Return the [x, y] coordinate for the center point of the cell that contains the specified text.  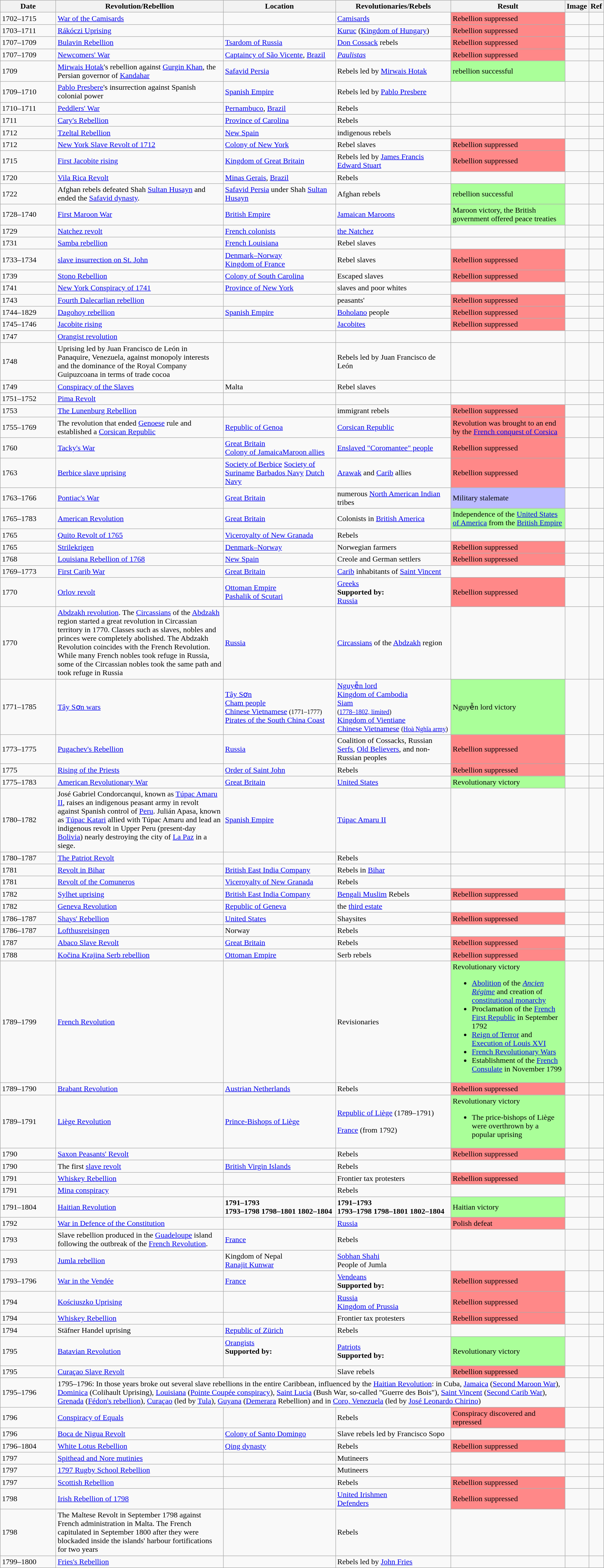
Rebels in Bihar [393, 870]
French Louisiana [279, 243]
Carib inhabitants of Saint Vincent [393, 571]
1765–1783 [28, 519]
1709–1710 [28, 92]
Norwegian farmers [393, 547]
Fries's Rebellion [140, 1562]
1763 [28, 473]
Natchez revolt [140, 231]
Haitian Revolution [140, 1207]
Pugachev's Rebellion [140, 749]
1720 [28, 177]
The first slave revolt [140, 1166]
1791–1804 [28, 1207]
PatriotsSupported by: [393, 1351]
peasants' [393, 300]
Berbice slave uprising [140, 473]
Kościuszko Uprising [140, 1302]
Republic of Geneva [279, 906]
1771–1785 [28, 707]
1799–1800 [28, 1562]
Prince-Bishops of Liège [279, 1122]
War in Defence of the Constitution [140, 1223]
1795–1796 [28, 1393]
First Carib War [140, 571]
Samba rebellion [140, 243]
Republic of Zürich [279, 1330]
Louisiana Rebellion of 1768 [140, 559]
New York Slave Revolt of 1712 [140, 145]
1780–1782 [28, 820]
Shaysites [393, 918]
Afghan rebels [393, 194]
Bengali Muslim Rebels [393, 894]
Ottoman Empire Pashalik of Scutari [279, 592]
Enslaved "Coromantee" people [393, 448]
Sobhan ShahiPeople of Jumla [393, 1261]
Arawak and Carib allies [393, 473]
Slave rebellion produced in the Guadeloupe island following the outbreak of the French Revolution. [140, 1240]
Kuruc (Kingdom of Hungary) [393, 31]
Military stalemate [508, 498]
Orlov revolt [140, 592]
1733–1734 [28, 260]
Cary's Rebellion [140, 120]
1797 Rugby School Rebellion [140, 1470]
Republic of Liège (1789–1791) France (from 1792) [393, 1122]
numerous North American Indian tribes [393, 498]
Revolutionary victoryThe price-bishops of Liège were overthrown by a popular uprising [508, 1122]
Scottish Rebellion [140, 1482]
Revolution was brought to an end by the French conquest of Corsica [508, 427]
Revisionaries [393, 1022]
Province of Carolina [279, 120]
War of the Camisards [140, 18]
GreeksSupported by: Russia [393, 592]
Saxon Peasants' Revolt [140, 1154]
The revolution that ended Genoese rule and established a Corsican Republic [140, 427]
Tây SơnCham peopleChinese Vietnamese (1771–1777)Pirates of the South China Coast [279, 707]
1760 [28, 448]
Shays' Rebellion [140, 918]
Independence of the United States of America from the British Empire [508, 519]
Haitian victory [508, 1207]
1749 [28, 386]
Kočina Krajina Serb rebellion [140, 955]
Date [28, 6]
Lofthusreisingen [140, 930]
British Empire [279, 215]
Revolution/Rebellion [140, 6]
Pablo Presbere's insurrection against Spanish colonial power [140, 92]
Denmark–Norway Kingdom of France [279, 260]
1747 [28, 336]
Tacky's War [140, 448]
1722 [28, 194]
1709 [28, 71]
Spithead and Nore mutinies [140, 1458]
1768 [28, 559]
Rebels led by James Francis Edward Stuart [393, 161]
Jumla rebellion [140, 1261]
1775 [28, 770]
Pernambuco, Brazil [279, 108]
United Irishmen Defenders [393, 1499]
Maroon victory, the British government offered peace treaties [508, 215]
1755–1769 [28, 427]
1744–1829 [28, 312]
Don Cossack rebels [393, 43]
Jacobite rising [140, 324]
Vila Rica Revolt [140, 177]
Tây Sơn wars [140, 707]
Fourth Dalecarlian rebellion [140, 300]
slave insurrection on St. John [140, 260]
Province of New York [279, 288]
1731 [28, 243]
White Lotus Rebellion [140, 1446]
slaves and poor whites [393, 288]
Bulavin Rebellion [140, 43]
1763–1766 [28, 498]
1773–1775 [28, 749]
1745–1746 [28, 324]
Paulistas [393, 55]
Tzeltal Rebellion [140, 132]
First Maroon War [140, 215]
1703–1711 [28, 31]
1741 [28, 288]
Rebels led by Juan Francisco de León [393, 362]
Brabant Revolution [140, 1089]
1743 [28, 300]
Ottoman Empire [279, 955]
Russia Kingdom of Prussia [393, 1302]
War in the Vendée [140, 1281]
Liège Revolution [140, 1122]
Mirwais Hotak's rebellion against Gurgin Khan, the Persian governor of Kandahar [140, 71]
Society of Berbice Society of Suriname Barbados Navy Dutch Navy [279, 473]
Jacobites [393, 324]
Coalition of Cossacks, Russian Serfs, Old Believers, and non-Russian peoples [393, 749]
1793–1796 [28, 1281]
indigenous rebels [393, 132]
French Revolution [140, 1022]
First Jacobite rising [140, 161]
Quito Revolt of 1765 [140, 535]
Túpac Amaru II [393, 820]
Colony of Santo Domingo [279, 1434]
Pima Revolt [140, 399]
Austrian Netherlands [279, 1089]
1788 [28, 955]
Conspiracy of Equals [140, 1418]
American Revolution [140, 519]
Safavid Persia under Shah Sultan Husayn [279, 194]
Conspiracy discovered and repressed [508, 1418]
Colony of South Carolina [279, 276]
Result [508, 6]
Nguyễn lord Kingdom of Cambodia Siam (1778–1802, limited) Kingdom of Vientiane Chinese Vietnamese (Hoà Nghĩa army) [393, 707]
1780–1787 [28, 858]
1789–1799 [28, 1022]
Rebels led by Pablo Presbere [393, 92]
Kingdom of NepalRanajit Kunwar [279, 1261]
Stäfner Handel uprising [140, 1330]
Strilekrigen [140, 547]
Curaçao Slave Revolt [140, 1372]
Revolutionaries/Rebels [393, 6]
1789–1791 [28, 1122]
1710–1711 [28, 108]
Boca de Nigua Revolt [140, 1434]
Polish defeat [508, 1223]
Escaped slaves [393, 276]
1796–1804 [28, 1446]
1769–1773 [28, 571]
Newcomers' War [140, 55]
Creole and German settlers [393, 559]
1748 [28, 362]
Slave rebels [393, 1372]
Stono Rebellion [140, 276]
Minas Gerais, Brazil [279, 177]
Location [279, 6]
Mina conspiracy [140, 1190]
Peddlers' War [140, 108]
Sylhet uprising [140, 894]
Geneva Revolution [140, 906]
The Patriot Revolt [140, 858]
the Natchez [393, 231]
Batavian Revolution [140, 1351]
American Revolutionary War [140, 782]
1751–1752 [28, 399]
Colonists in British America [393, 519]
The Lunenburg Rebellion [140, 411]
Revolt of the Comuneros [140, 882]
Republic of Genoa [279, 427]
Ref [596, 6]
Afghan rebels defeated Shah Sultan Husayn and ended the Safavid dynasty. [140, 194]
Kingdom of Great Britain [279, 161]
Captaincy of São Vicente, Brazil [279, 55]
1792 [28, 1223]
Order of Saint John [279, 770]
Abaco Slave Revolt [140, 943]
Colony of New York [279, 145]
1711 [28, 120]
Jamaican Maroons [393, 215]
Camisards [393, 18]
Rákóczi Uprising [140, 31]
1789–1790 [28, 1089]
Image [577, 6]
1702–1715 [28, 18]
Rebels led by John Fries [393, 1562]
Orangist revolution [140, 336]
Qing dynasty [279, 1446]
1715 [28, 161]
1753 [28, 411]
the third estate [393, 906]
Malta [279, 386]
OrangistsSupported by: [279, 1351]
Conspiracy of the Slaves [140, 386]
Irish Rebellion of 1798 [140, 1499]
1787 [28, 943]
Nguyễn lord victory [508, 707]
Tsardom of Russia [279, 43]
New York Conspiracy of 1741 [140, 288]
Circassians of the Abdzakh region [393, 643]
Rebels led by Mirwais Hotak [393, 71]
Denmark–Norway [279, 547]
1739 [28, 276]
Norway [279, 930]
1728–1740 [28, 215]
Serb rebels [393, 955]
Safavid Persia [279, 71]
1775–1783 [28, 782]
Boholano people [393, 312]
Rising of the Priests [140, 770]
Slave rebels led by Francisco Sopo [393, 1434]
Dagohoy rebellion [140, 312]
Pontiac's War [140, 498]
immigrant rebels [393, 411]
Great Britain Colony of JamaicaMaroon allies [279, 448]
Revolt in Bihar [140, 870]
British Virgin Islands [279, 1166]
1729 [28, 231]
Corsican Republic [393, 427]
French colonists [279, 231]
VendeansSupported by: [393, 1281]
